Output the [X, Y] coordinate of the center of the cell containing the given text.  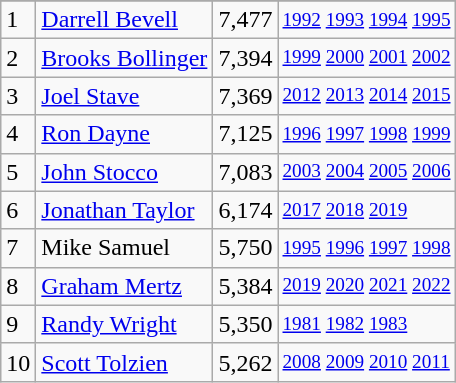
7,477 [246, 20]
5,350 [246, 324]
3 [18, 96]
7 [18, 248]
9 [18, 324]
John Stocco [124, 172]
Jonathan Taylor [124, 210]
Brooks Bollinger [124, 58]
8 [18, 286]
2003 2004 2005 2006 [366, 172]
Randy Wright [124, 324]
6 [18, 210]
7,369 [246, 96]
5,384 [246, 286]
2017 2018 2019 [366, 210]
5,750 [246, 248]
10 [18, 362]
7,125 [246, 134]
Mike Samuel [124, 248]
1995 1996 1997 1998 [366, 248]
Scott Tolzien [124, 362]
1999 2000 2001 2002 [366, 58]
2012 2013 2014 2015 [366, 96]
2 [18, 58]
1 [18, 20]
6,174 [246, 210]
1992 1993 1994 1995 [366, 20]
1996 1997 1998 1999 [366, 134]
7,083 [246, 172]
Graham Mertz [124, 286]
Darrell Bevell [124, 20]
Joel Stave [124, 96]
Ron Dayne [124, 134]
7,394 [246, 58]
2019 2020 2021 2022 [366, 286]
4 [18, 134]
5 [18, 172]
5,262 [246, 362]
2008 2009 2010 2011 [366, 362]
1981 1982 1983 [366, 324]
